Return the (x, y) coordinate for the center point of the cell that contains the specified text.  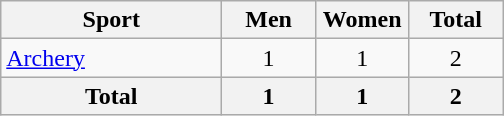
Sport (112, 20)
Archery (112, 58)
Women (362, 20)
Men (269, 20)
